Find where the given text appears and provide that cell's center as [X, Y] coordinate. 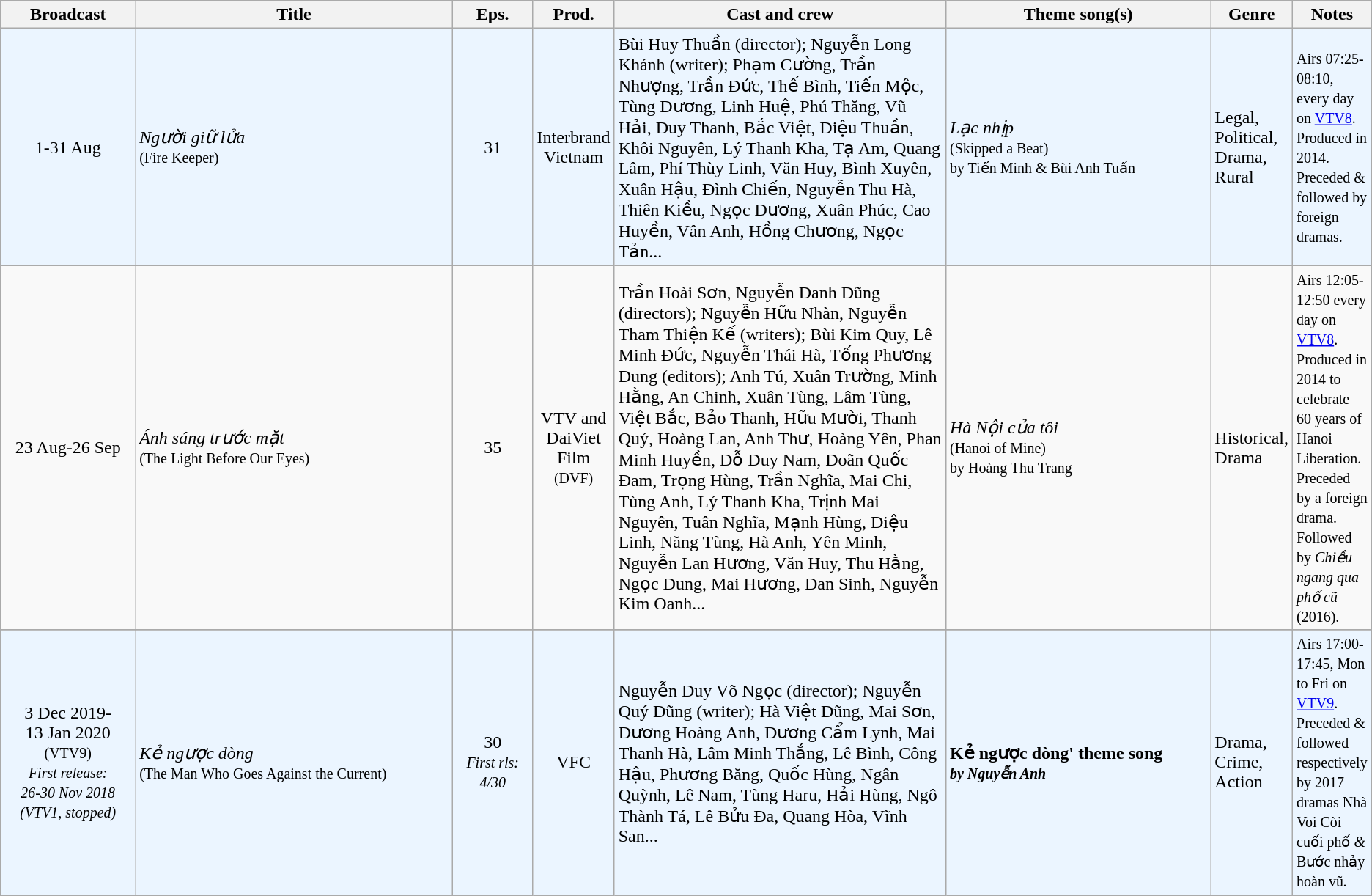
Airs 07:25-08:10, every day on VTV8.Produced in 2014.Preceded & followed by foreign dramas. [1332, 147]
Airs 17:00-17:45, Mon to Fri on VTV9.Preceded & followed respectively by 2017 dramas Nhà Voi Còi cuối phố & Bước nhảy hoàn vũ. [1332, 763]
Legal, Political, Drama, Rural [1252, 147]
Interbrand Vietnam [573, 147]
Kẻ ngược dòng (The Man Who Goes Against the Current) [295, 763]
Cast and crew [780, 15]
VTV and DaiViet Film (DVF) [573, 447]
30First rls:4/30 [493, 763]
Genre [1252, 15]
35 [493, 447]
Drama, Crime, Action [1252, 763]
1-31 Aug [68, 147]
Prod. [573, 15]
31 [493, 147]
3 Dec 2019-13 Jan 2020(VTV9)First release:26-30 Nov 2018(VTV1, stopped) [68, 763]
23 Aug-26 Sep [68, 447]
Eps. [493, 15]
Kẻ ngược dòng' theme songby Nguyễn Anh [1077, 763]
Hà Nội của tôi (Hanoi of Mine)by Hoàng Thu Trang [1077, 447]
Broadcast [68, 15]
VFC [573, 763]
Title [295, 15]
Lạc nhịp (Skipped a Beat)by Tiến Minh & Bùi Anh Tuấn [1077, 147]
Ánh sáng trước mặt (The Light Before Our Eyes) [295, 447]
Historical, Drama [1252, 447]
Người giữ lửa (Fire Keeper) [295, 147]
Notes [1332, 15]
Theme song(s) [1077, 15]
